Provide the (x, y) coordinate of the cell's center where the given text is located.  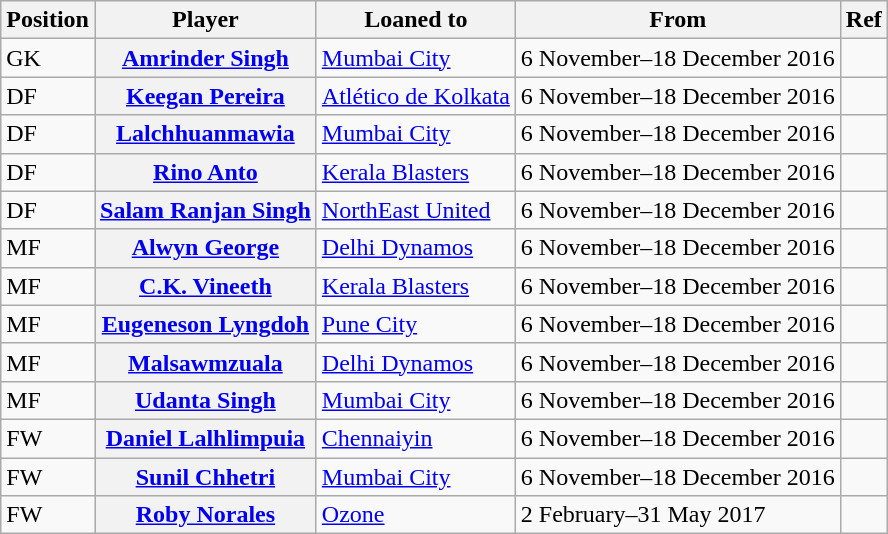
Player (205, 20)
GK (48, 58)
Keegan Pereira (205, 96)
Udanta Singh (205, 400)
Daniel Lalhlimpuia (205, 438)
2 February–31 May 2017 (678, 515)
Rino Anto (205, 172)
Malsawmzuala (205, 362)
Ozone (416, 515)
Lalchhuanmawia (205, 134)
From (678, 20)
Sunil Chhetri (205, 477)
Salam Ranjan Singh (205, 210)
Eugeneson Lyngdoh (205, 324)
Position (48, 20)
Pune City (416, 324)
Alwyn George (205, 248)
Loaned to (416, 20)
Atlético de Kolkata (416, 96)
Amrinder Singh (205, 58)
Roby Norales (205, 515)
NorthEast United (416, 210)
C.K. Vineeth (205, 286)
Chennaiyin (416, 438)
Ref (864, 20)
